Provide the [x, y] coordinate of the cell's center where the given text is located.  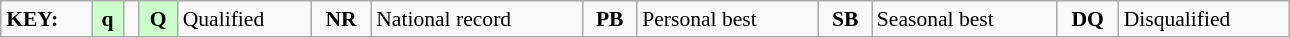
Personal best [728, 19]
Disqualified [1204, 19]
DQ [1088, 19]
National record [476, 19]
Q [158, 19]
KEY: [46, 19]
Qualified [244, 19]
Seasonal best [964, 19]
SB [846, 19]
NR [341, 19]
PB [610, 19]
q [108, 19]
